Find where the given text appears and provide that cell's center as [x, y] coordinate. 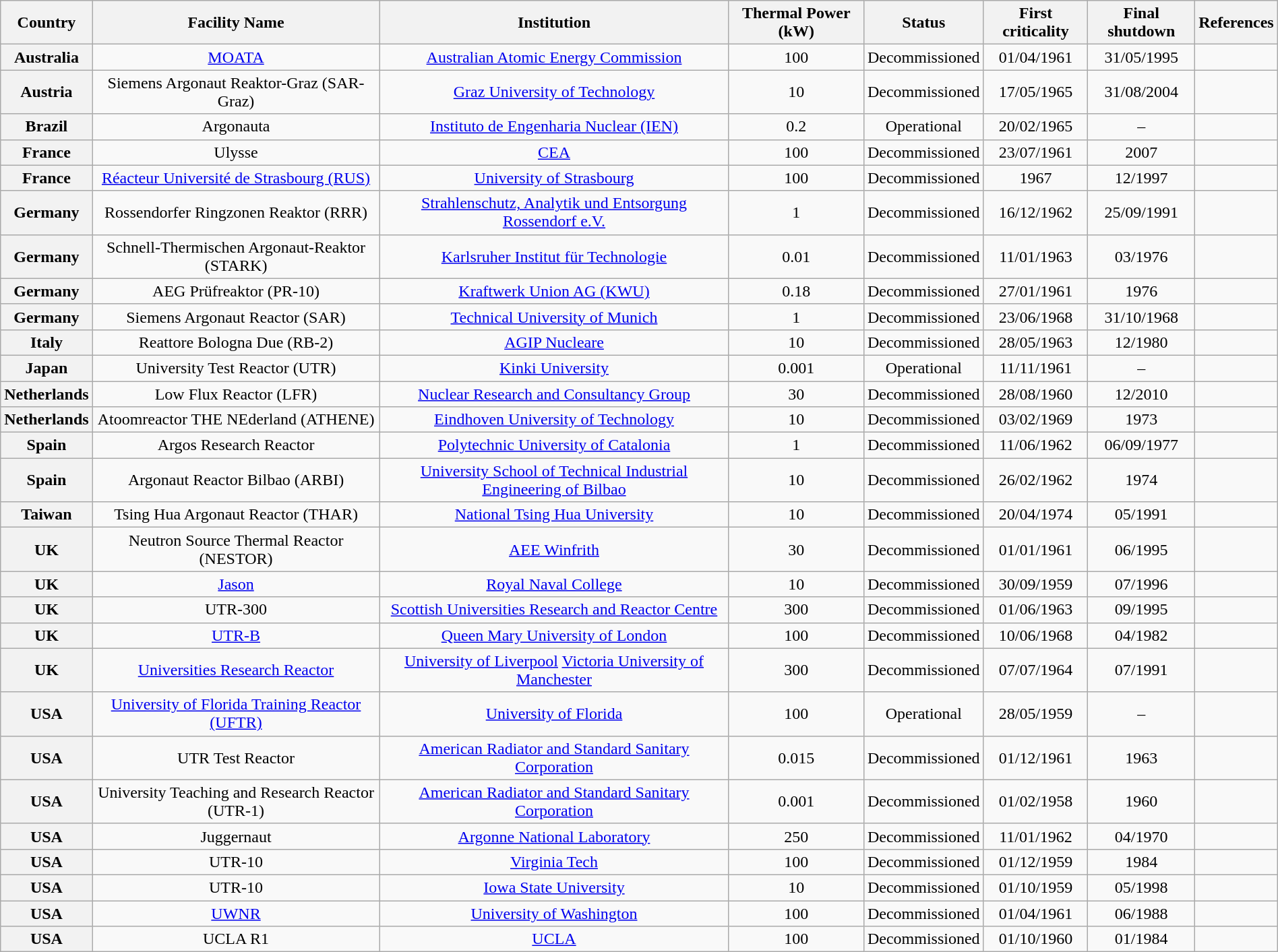
1976 [1142, 291]
Jason [236, 584]
Argonaut Reactor Bilbao (ARBI) [236, 480]
UTR Test Reactor [236, 757]
01/06/1963 [1035, 610]
07/1991 [1142, 670]
06/1995 [1142, 550]
Iowa State University [554, 887]
10/06/1968 [1035, 635]
University of Washington [554, 913]
MOATA [236, 57]
01/12/1959 [1035, 862]
09/1995 [1142, 610]
Australian Atomic Energy Commission [554, 57]
Status [923, 23]
Eindhoven University of Technology [554, 420]
First criticality [1035, 23]
06/1988 [1142, 913]
1974 [1142, 480]
UTR-B [236, 635]
Rossendorfer Ringzonen Reaktor (RRR) [236, 213]
03/1976 [1142, 256]
UWNR [236, 913]
20/02/1965 [1035, 127]
31/10/1968 [1142, 317]
Argonne National Laboratory [554, 836]
UTR-300 [236, 610]
01/01/1961 [1035, 550]
17/05/1965 [1035, 92]
01/1984 [1142, 939]
Siemens Argonaut Reactor (SAR) [236, 317]
Brazil [47, 127]
1984 [1142, 862]
Tsing Hua Argonaut Reactor (THAR) [236, 515]
Universities Research Reactor [236, 670]
28/08/1960 [1035, 394]
05/1998 [1142, 887]
Italy [47, 342]
Thermal Power (kW) [796, 23]
Karlsruher Institut für Technologie [554, 256]
2007 [1142, 152]
Instituto de Engenharia Nuclear (IEN) [554, 127]
Reattore Bologna Due (RB-2) [236, 342]
01/10/1959 [1035, 887]
UCLA [554, 939]
References [1236, 23]
AGIP Nucleare [554, 342]
Facility Name [236, 23]
Siemens Argonaut Reaktor-Graz (SAR-Graz) [236, 92]
05/1991 [1142, 515]
1967 [1035, 178]
Taiwan [47, 515]
University of Strasbourg [554, 178]
Final shutdown [1142, 23]
Graz University of Technology [554, 92]
Institution [554, 23]
University of Florida Training Reactor (UFTR) [236, 714]
Ulysse [236, 152]
Nuclear Research and Consultancy Group [554, 394]
Virginia Tech [554, 862]
University School of Technical Industrial Engineering of Bilbao [554, 480]
31/08/2004 [1142, 92]
31/05/1995 [1142, 57]
23/07/1961 [1035, 152]
Argonauta [236, 127]
Technical University of Munich [554, 317]
20/04/1974 [1035, 515]
26/02/1962 [1035, 480]
Australia [47, 57]
28/05/1959 [1035, 714]
AEG Prüfreaktor (PR-10) [236, 291]
1973 [1142, 420]
Juggernaut [236, 836]
Scottish Universities Research and Reactor Centre [554, 610]
1960 [1142, 802]
UCLA R1 [236, 939]
1963 [1142, 757]
Schnell-Thermischen Argonaut-Reaktor (STARK) [236, 256]
04/1970 [1142, 836]
28/05/1963 [1035, 342]
University Test Reactor (UTR) [236, 368]
University Teaching and Research Reactor (UTR-1) [236, 802]
11/01/1962 [1035, 836]
30/09/1959 [1035, 584]
27/01/1961 [1035, 291]
University of Liverpool Victoria University of Manchester [554, 670]
03/02/1969 [1035, 420]
Royal Naval College [554, 584]
12/1997 [1142, 178]
01/10/1960 [1035, 939]
Austria [47, 92]
250 [796, 836]
Strahlenschutz, Analytik und Entsorgung Rossendorf e.V. [554, 213]
01/12/1961 [1035, 757]
11/01/1963 [1035, 256]
0.2 [796, 127]
11/11/1961 [1035, 368]
16/12/1962 [1035, 213]
Atoomreactor THE NEderland (ATHENE) [236, 420]
12/2010 [1142, 394]
National Tsing Hua University [554, 515]
07/07/1964 [1035, 670]
CEA [554, 152]
25/09/1991 [1142, 213]
Low Flux Reactor (LFR) [236, 394]
Country [47, 23]
01/02/1958 [1035, 802]
Kraftwerk Union AG (KWU) [554, 291]
04/1982 [1142, 635]
12/1980 [1142, 342]
Neutron Source Thermal Reactor (NESTOR) [236, 550]
Réacteur Université de Strasbourg (RUS) [236, 178]
0.015 [796, 757]
Argos Research Reactor [236, 445]
0.01 [796, 256]
Queen Mary University of London [554, 635]
Kinki University [554, 368]
AEE Winfrith [554, 550]
06/09/1977 [1142, 445]
23/06/1968 [1035, 317]
07/1996 [1142, 584]
Polytechnic University of Catalonia [554, 445]
11/06/1962 [1035, 445]
University of Florida [554, 714]
0.18 [796, 291]
Japan [47, 368]
